Extract the [X, Y] coordinate from the center of the cell holding the provided text.  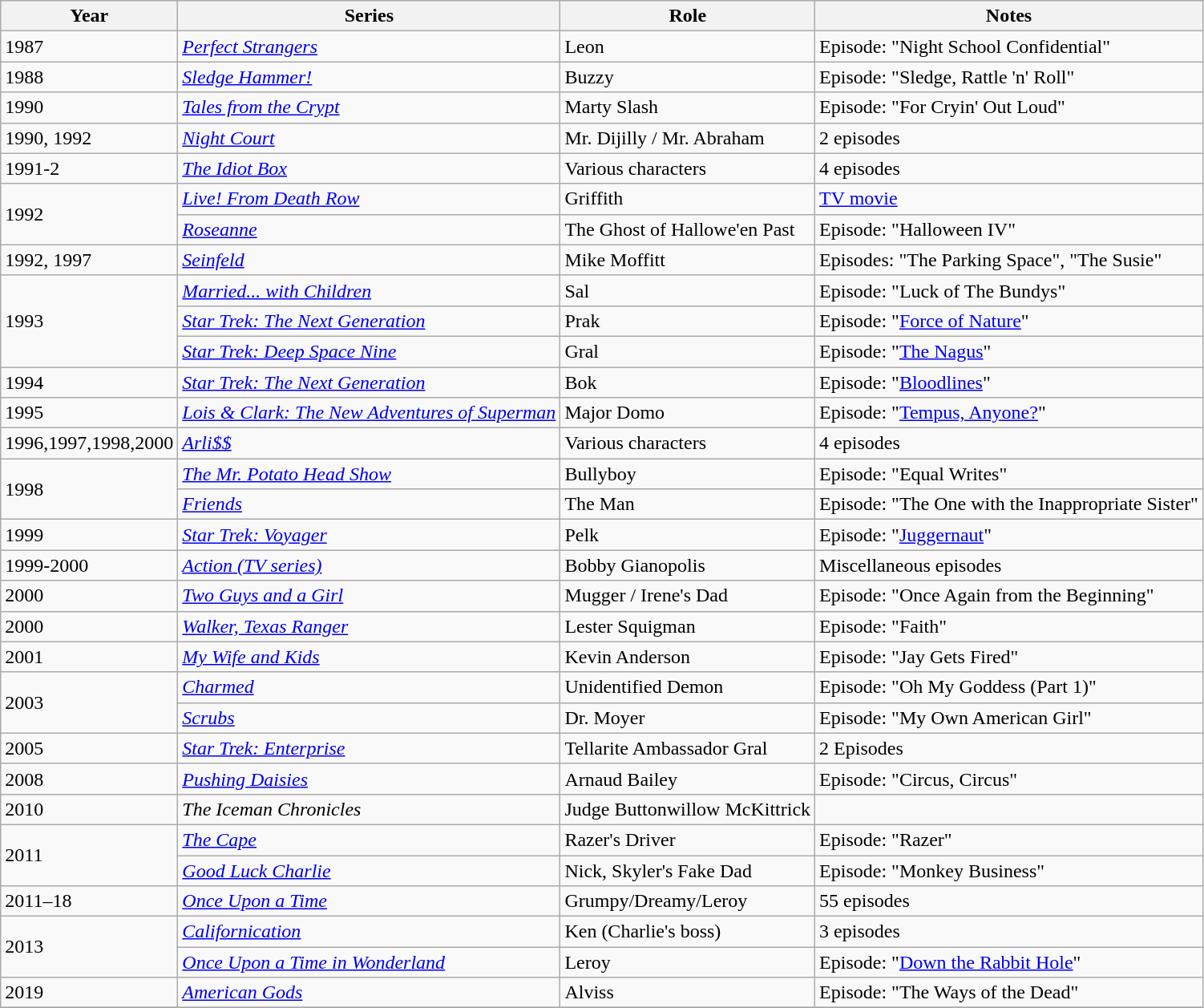
Arnaud Bailey [688, 779]
Bok [688, 383]
2010 [90, 809]
Sledge Hammer! [369, 77]
1988 [90, 77]
Episode: "Jay Gets Fired" [1009, 657]
Episode: "The One with the Inappropriate Sister" [1009, 504]
Notes [1009, 16]
Once Upon a Time in Wonderland [369, 962]
2013 [90, 947]
Action (TV series) [369, 565]
Griffith [688, 199]
Episode: "Bloodlines" [1009, 383]
Episode: "Sledge, Rattle 'n' Roll" [1009, 77]
Arli$$ [369, 443]
The Cape [369, 840]
1999 [90, 535]
The Man [688, 504]
The Idiot Box [369, 168]
Role [688, 16]
Unidentified Demon [688, 687]
1992 [90, 214]
Alviss [688, 993]
Gral [688, 351]
1987 [90, 47]
Bobby Gianopolis [688, 565]
Tales from the Crypt [369, 107]
Perfect Strangers [369, 47]
Tellarite Ambassador Gral [688, 748]
1990, 1992 [90, 138]
Leon [688, 47]
Two Guys and a Girl [369, 596]
Night Court [369, 138]
Star Trek: Voyager [369, 535]
Live! From Death Row [369, 199]
Marty Slash [688, 107]
2011 [90, 855]
Year [90, 16]
Episode: "Circus, Circus" [1009, 779]
Pushing Daisies [369, 779]
Episode: "Oh My Goddess (Part 1)" [1009, 687]
1995 [90, 413]
Dr. Moyer [688, 718]
Seinfeld [369, 260]
Californication [369, 932]
Grumpy/Dreamy/Leroy [688, 901]
1992, 1997 [90, 260]
Episode: "Down the Rabbit Hole" [1009, 962]
1998 [90, 489]
Charmed [369, 687]
2003 [90, 702]
Married... with Children [369, 290]
Episode: "Equal Writes" [1009, 474]
Episode: "For Cryin' Out Loud" [1009, 107]
Leroy [688, 962]
Star Trek: Deep Space Nine [369, 351]
2001 [90, 657]
The Mr. Potato Head Show [369, 474]
2 episodes [1009, 138]
2011–18 [90, 901]
TV movie [1009, 199]
Episode: "The Nagus" [1009, 351]
Episode: "My Own American Girl" [1009, 718]
American Gods [369, 993]
Ken (Charlie's boss) [688, 932]
Lester Squigman [688, 626]
Mugger / Irene's Dad [688, 596]
Kevin Anderson [688, 657]
Star Trek: Enterprise [369, 748]
Episode: "The Ways of the Dead" [1009, 993]
Episode: "Juggernaut" [1009, 535]
Episode: "Luck of The Bundys" [1009, 290]
2 Episodes [1009, 748]
Miscellaneous episodes [1009, 565]
Razer's Driver [688, 840]
Series [369, 16]
Episode: "Tempus, Anyone?" [1009, 413]
Good Luck Charlie [369, 870]
Episode: "Monkey Business" [1009, 870]
Episode: "Once Again from the Beginning" [1009, 596]
Buzzy [688, 77]
Episode: "Night School Confidential" [1009, 47]
1996,1997,1998,2000 [90, 443]
Roseanne [369, 229]
The Ghost of Hallowe'en Past [688, 229]
Episode: "Force of Nature" [1009, 321]
Episode: "Halloween IV" [1009, 229]
Judge Buttonwillow McKittrick [688, 809]
1994 [90, 383]
Bullyboy [688, 474]
1999-2000 [90, 565]
Mr. Dijilly / Mr. Abraham [688, 138]
1993 [90, 321]
2019 [90, 993]
My Wife and Kids [369, 657]
Lois & Clark: The New Adventures of Superman [369, 413]
Sal [688, 290]
Major Domo [688, 413]
55 episodes [1009, 901]
Friends [369, 504]
Scrubs [369, 718]
Pelk [688, 535]
Episode: "Faith" [1009, 626]
Nick, Skyler's Fake Dad [688, 870]
Episode: "Razer" [1009, 840]
1991-2 [90, 168]
2008 [90, 779]
Walker, Texas Ranger [369, 626]
2005 [90, 748]
Mike Moffitt [688, 260]
The Iceman Chronicles [369, 809]
3 episodes [1009, 932]
Once Upon a Time [369, 901]
Episodes: "The Parking Space", "The Susie" [1009, 260]
Prak [688, 321]
1990 [90, 107]
